Scan for the cell matching the given text and deliver its (X, Y) coordinate at center. 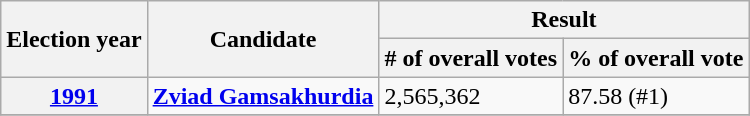
Zviad Gamsakhurdia (263, 96)
1991 (74, 96)
Candidate (263, 39)
Election year (74, 39)
# of overall votes (471, 58)
87.58 (#1) (656, 96)
% of overall vote (656, 58)
Result (564, 20)
2,565,362 (471, 96)
